Search for the cell housing the specified text and yield its [X, Y] center coordinate. 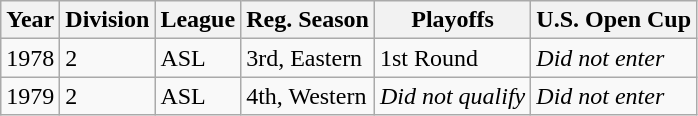
1978 [30, 58]
1979 [30, 96]
Reg. Season [308, 20]
4th, Western [308, 96]
1st Round [452, 58]
Year [30, 20]
League [198, 20]
Playoffs [452, 20]
3rd, Eastern [308, 58]
Division [108, 20]
Did not qualify [452, 96]
U.S. Open Cup [614, 20]
